Return the (x, y) coordinate for the center point of the cell that contains the specified text.  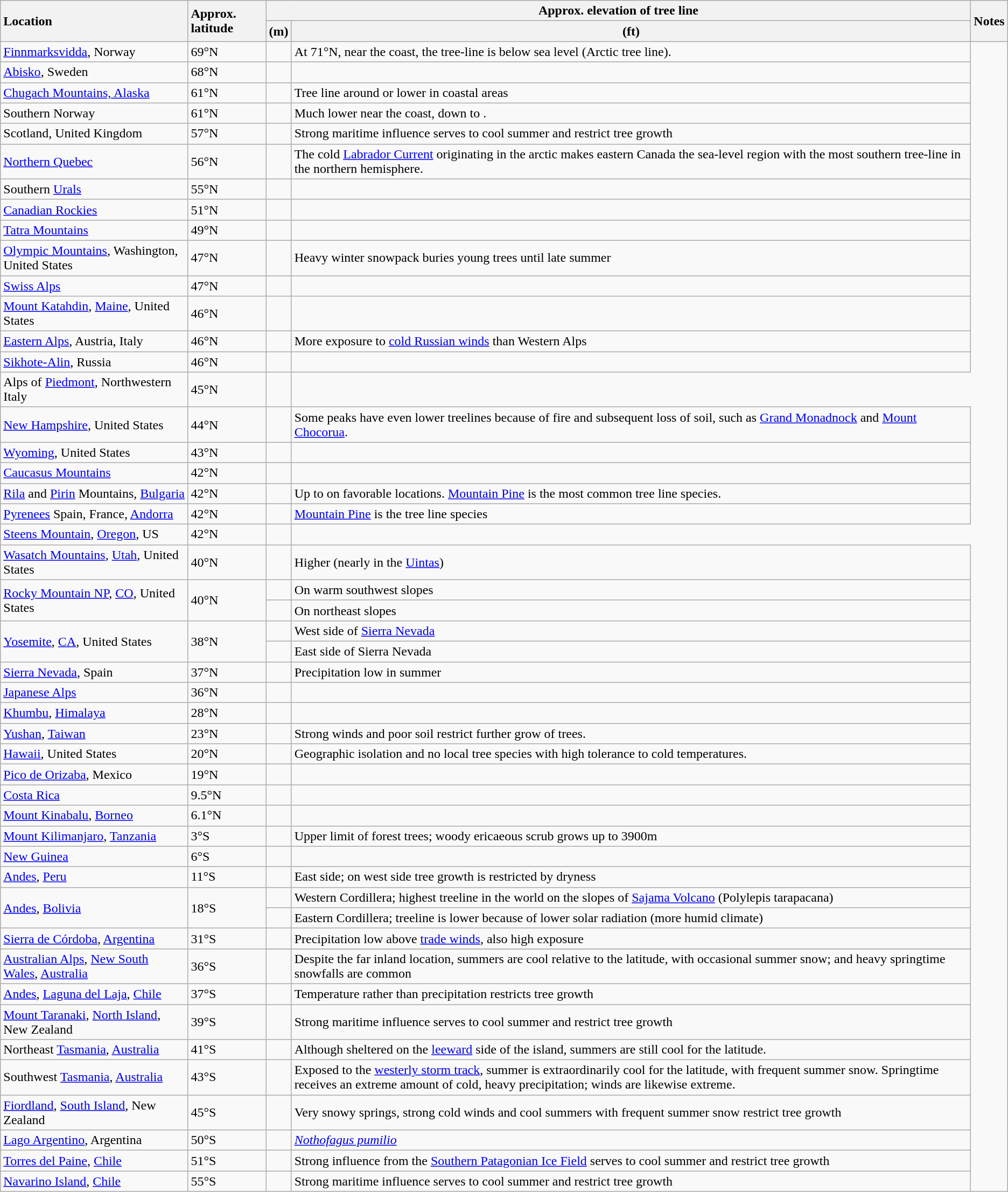
East side of Sierra Nevada (631, 651)
Yosemite, CA, United States (94, 641)
Canadian Rockies (94, 210)
Although sheltered on the leeward side of the island, summers are still cool for the latitude. (631, 1050)
Pyrenees Spain, France, Andorra (94, 514)
45°N (227, 390)
Fiordland, South Island, New Zealand (94, 1113)
20°N (227, 754)
19°N (227, 775)
69°N (227, 52)
Swiss Alps (94, 286)
Sikhote-Alin, Russia (94, 362)
Approx. latitude (227, 21)
Andes, Laguna del Laja, Chile (94, 994)
44°N (227, 424)
Eastern Alps, Austria, Italy (94, 341)
New Hampshire, United States (94, 424)
Andes, Bolivia (94, 908)
(ft) (631, 31)
9.5°N (227, 795)
Wasatch Mountains, Utah, United States (94, 562)
Precipitation low above trade winds, also high exposure (631, 938)
Southwest Tasmania, Australia (94, 1077)
Olympic Mountains, Washington, United States (94, 257)
Pico de Orizaba, Mexico (94, 775)
Tree line around or lower in coastal areas (631, 93)
Notes (989, 21)
Very snowy springs, strong cold winds and cool summers with frequent summer snow restrict tree growth (631, 1113)
36°N (227, 693)
Upper limit of forest trees; woody ericaeous scrub grows up to 3900m (631, 836)
11°S (227, 877)
43°N (227, 452)
On warm southwest slopes (631, 590)
Much lower near the coast, down to . (631, 113)
50°S (227, 1140)
Sierra Nevada, Spain (94, 672)
Mountain Pine is the tree line species (631, 514)
Mount Kilimanjaro, Tanzania (94, 836)
Some peaks have even lower treelines because of fire and subsequent loss of soil, such as Grand Monadnock and Mount Chocorua. (631, 424)
3°S (227, 836)
Heavy winter snowpack buries young trees until late summer (631, 257)
More exposure to cold Russian winds than Western Alps (631, 341)
West side of Sierra Nevada (631, 631)
Precipitation low in summer (631, 672)
49°N (227, 230)
Rocky Mountain NP, CO, United States (94, 600)
Steens Mountain, Oregon, US (94, 534)
East side; on west side tree growth is restricted by dryness (631, 877)
Geographic isolation and no local tree species with high tolerance to cold temperatures. (631, 754)
56°N (227, 162)
Costa Rica (94, 795)
Eastern Cordillera; treeline is lower because of lower solar radiation (more humid climate) (631, 918)
Khumbu, Himalaya (94, 713)
Alps of Piedmont, Northwestern Italy (94, 390)
Tatra Mountains (94, 230)
Lago Argentino, Argentina (94, 1140)
Rila and Pirin Mountains, Bulgaria (94, 493)
Scotland, United Kingdom (94, 134)
Australian Alps, New South Wales, Australia (94, 966)
36°S (227, 966)
Chugach Mountains, Alaska (94, 93)
Finnmarksvidda, Norway (94, 52)
Mount Katahdin, Maine, United States (94, 313)
Sierra de Córdoba, Argentina (94, 938)
Strong influence from the Southern Patagonian Ice Field serves to cool summer and restrict tree growth (631, 1161)
Location (94, 21)
Strong winds and poor soil restrict further grow of trees. (631, 734)
Caucasus Mountains (94, 473)
Abisko, Sweden (94, 72)
Mount Kinabalu, Borneo (94, 815)
18°S (227, 908)
Western Cordillera; highest treeline in the world on the slopes of Sajama Volcano (Polylepis tarapacana) (631, 897)
55°S (227, 1181)
45°S (227, 1113)
Torres del Paine, Chile (94, 1161)
Nothofagus pumilio (631, 1140)
On northeast slopes (631, 610)
Japanese Alps (94, 693)
Wyoming, United States (94, 452)
39°S (227, 1021)
6°S (227, 856)
Hawaii, United States (94, 754)
43°S (227, 1077)
Temperature rather than precipitation restricts tree growth (631, 994)
Mount Taranaki, North Island, New Zealand (94, 1021)
37°N (227, 672)
Andes, Peru (94, 877)
31°S (227, 938)
New Guinea (94, 856)
37°S (227, 994)
51°N (227, 210)
Yushan, Taiwan (94, 734)
38°N (227, 641)
Southern Norway (94, 113)
28°N (227, 713)
51°S (227, 1161)
Northeast Tasmania, Australia (94, 1050)
Up to on favorable locations. Mountain Pine is the most common tree line species. (631, 493)
Navarino Island, Chile (94, 1181)
Approx. elevation of tree line (618, 11)
55°N (227, 189)
68°N (227, 72)
41°S (227, 1050)
6.1°N (227, 815)
At 71°N, near the coast, the tree-line is below sea level (Arctic tree line). (631, 52)
Northern Quebec (94, 162)
Southern Urals (94, 189)
57°N (227, 134)
Higher (nearly in the Uintas) (631, 562)
Despite the far inland location, summers are cool relative to the latitude, with occasional summer snow; and heavy springtime snowfalls are common (631, 966)
23°N (227, 734)
(m) (279, 31)
